Find where the given text appears and provide that cell's center as [x, y] coordinate. 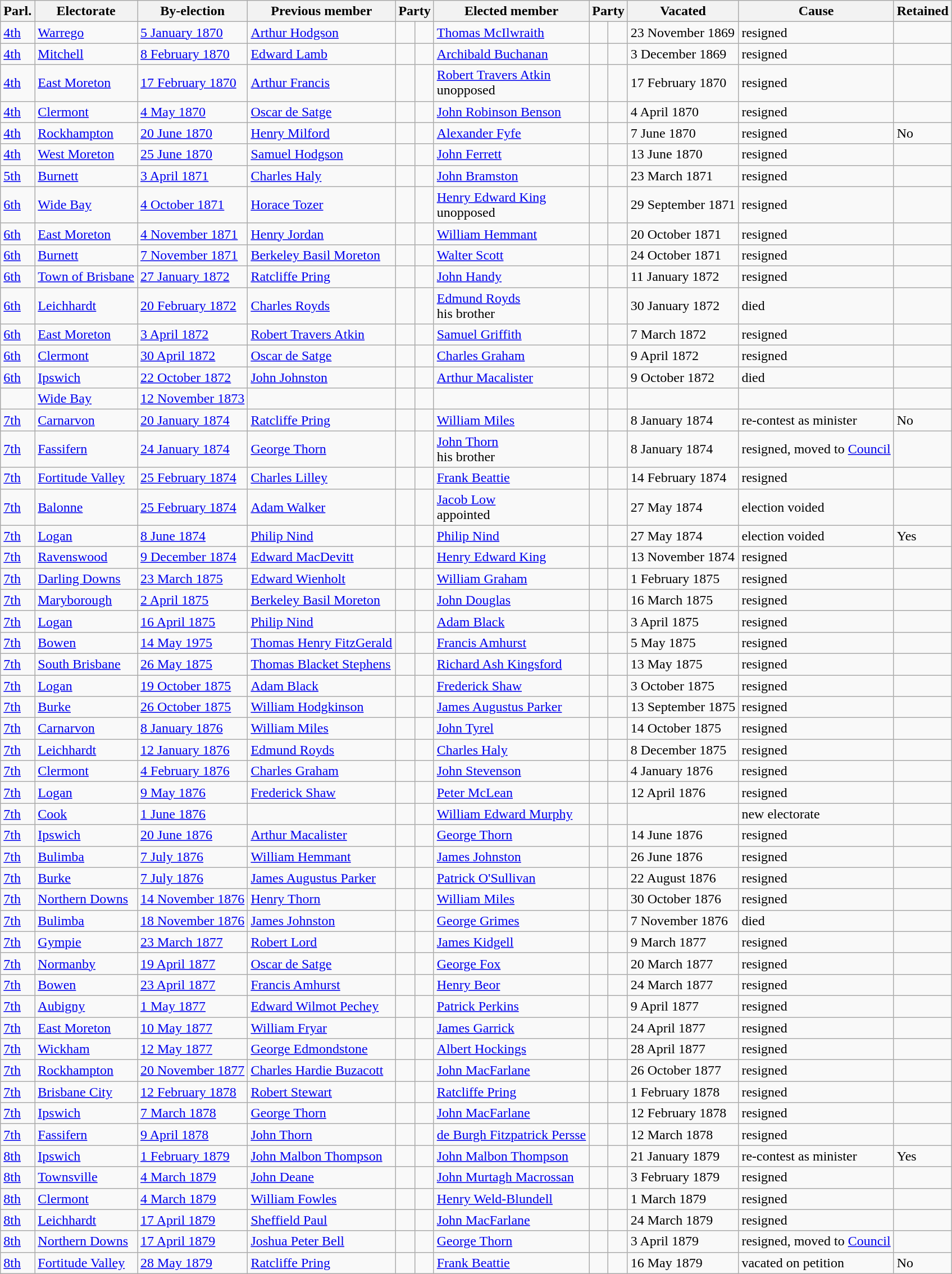
vacated on petition [816, 1263]
23 March 1877 [192, 942]
Edmund Roydshis brother [511, 306]
16 May 1879 [683, 1263]
30 April 1872 [192, 356]
Darling Downs [86, 579]
8 February 1870 [192, 54]
13 November 1874 [683, 557]
Alexander Fyfe [511, 133]
Walter Scott [511, 255]
4 April 1870 [683, 112]
4 January 1876 [683, 771]
William Edward Murphy [511, 814]
Ravenswood [86, 557]
3 April 1875 [683, 621]
Edward Wienholt [321, 579]
Henry Weld-Blundell [511, 1199]
5th [18, 176]
George Grimes [511, 921]
13 May 1875 [683, 664]
25 June 1870 [192, 154]
John Bramston [511, 176]
George Edmondstone [321, 1049]
20 February 1872 [192, 306]
Henry Edward Kingunopposed [511, 204]
30 October 1876 [683, 899]
Mitchell [86, 54]
3 February 1879 [683, 1177]
1 March 1879 [683, 1199]
Charles Hardie Buzacott [321, 1071]
8 December 1875 [683, 750]
11 January 1872 [683, 276]
Adam Walker [321, 507]
16 March 1875 [683, 600]
Thomas McIlwraith [511, 33]
5 May 1875 [683, 643]
9 October 1872 [683, 377]
Robert Travers Atkinunopposed [511, 83]
26 October 1877 [683, 1071]
Horace Tozer [321, 204]
14 May 1975 [192, 643]
21 January 1879 [683, 1156]
13 June 1870 [683, 154]
Charles Royds [321, 306]
16 April 1875 [192, 621]
William Hodgkinson [321, 707]
20 June 1876 [192, 835]
Gympie [86, 942]
By-election [192, 11]
3 April 1872 [192, 335]
Retained [922, 11]
Electorate [86, 11]
Henry Edward King [511, 557]
28 April 1877 [683, 1049]
John Murtagh Macrossan [511, 1177]
Albert Hockings [511, 1049]
Charles Lilley [321, 478]
26 June 1876 [683, 857]
12 November 1873 [192, 399]
9 April 1878 [192, 1135]
18 November 1876 [192, 921]
James Kidgell [511, 942]
John Ferrett [511, 154]
Arthur Hodgson [321, 33]
Archibald Buchanan [511, 54]
Henry Beor [511, 985]
20 October 1871 [683, 234]
West Moreton [86, 154]
Brisbane City [86, 1092]
14 November 1876 [192, 899]
9 December 1874 [192, 557]
12 March 1878 [683, 1135]
Elected member [511, 11]
Thomas Henry FitzGerald [321, 643]
Richard Ash Kingsford [511, 664]
23 November 1869 [683, 33]
22 August 1876 [683, 878]
2 April 1875 [192, 600]
Robert Travers Atkin [321, 335]
12 May 1877 [192, 1049]
1 February 1879 [192, 1156]
23 March 1875 [192, 579]
28 May 1879 [192, 1263]
9 March 1877 [683, 942]
Joshua Peter Bell [321, 1241]
John Thorn [321, 1135]
7 June 1870 [683, 133]
Warrego [86, 33]
20 March 1877 [683, 963]
22 October 1872 [192, 377]
12 April 1876 [683, 793]
20 June 1870 [192, 133]
24 October 1871 [683, 255]
John Robinson Benson [511, 112]
10 May 1877 [192, 1027]
John Douglas [511, 600]
Samuel Hodgson [321, 154]
George Fox [511, 963]
1 February 1878 [683, 1092]
7 November 1876 [683, 921]
James Garrick [511, 1027]
1 June 1876 [192, 814]
19 April 1877 [192, 963]
24 March 1877 [683, 985]
29 September 1871 [683, 204]
Thomas Blacket Stephens [321, 664]
John Stevenson [511, 771]
4 November 1871 [192, 234]
23 March 1871 [683, 176]
13 September 1875 [683, 707]
Cook [86, 814]
24 March 1879 [683, 1220]
Patrick O'Sullivan [511, 878]
8 January 1876 [192, 729]
Arthur Francis [321, 83]
Parl. [18, 11]
24 January 1874 [192, 449]
20 January 1874 [192, 420]
3 December 1869 [683, 54]
14 October 1875 [683, 729]
7 November 1871 [192, 255]
3 October 1875 [683, 686]
26 October 1875 [192, 707]
1 February 1875 [683, 579]
Balonne [86, 507]
John Thornhis brother [511, 449]
Maryborough [86, 600]
8 June 1874 [192, 536]
Patrick Perkins [511, 1006]
3 April 1879 [683, 1241]
7 March 1872 [683, 335]
Aubigny [86, 1006]
Cause [816, 11]
27 January 1872 [192, 276]
4 February 1876 [192, 771]
Sheffield Paul [321, 1220]
John Handy [511, 276]
Samuel Griffith [511, 335]
Henry Jordan [321, 234]
Edward Lamb [321, 54]
Robert Lord [321, 942]
Henry Thorn [321, 899]
Townsville [86, 1177]
Robert Stewart [321, 1092]
John Deane [321, 1177]
Vacated [683, 11]
new electorate [816, 814]
Edward MacDevitt [321, 557]
Town of Brisbane [86, 276]
Edmund Royds [321, 750]
19 October 1875 [192, 686]
4 May 1870 [192, 112]
26 May 1875 [192, 664]
14 February 1874 [683, 478]
4 October 1871 [192, 204]
5 January 1870 [192, 33]
12 January 1876 [192, 750]
9 April 1872 [683, 356]
30 January 1872 [683, 306]
South Brisbane [86, 664]
Jacob Low appointed [511, 507]
23 April 1877 [192, 985]
Previous member [321, 11]
de Burgh Fitzpatrick Persse [511, 1135]
9 May 1876 [192, 793]
William Fowles [321, 1199]
Normanby [86, 963]
3 April 1871 [192, 176]
John Tyrel [511, 729]
7 March 1878 [192, 1113]
14 June 1876 [683, 835]
9 April 1877 [683, 1006]
1 May 1877 [192, 1006]
24 April 1877 [683, 1027]
William Graham [511, 579]
20 November 1877 [192, 1071]
Wickham [86, 1049]
Edward Wilmot Pechey [321, 1006]
John Johnston [321, 377]
Henry Milford [321, 133]
Peter McLean [511, 793]
William Fryar [321, 1027]
